Search for the cell housing the specified text and yield its (x, y) center coordinate. 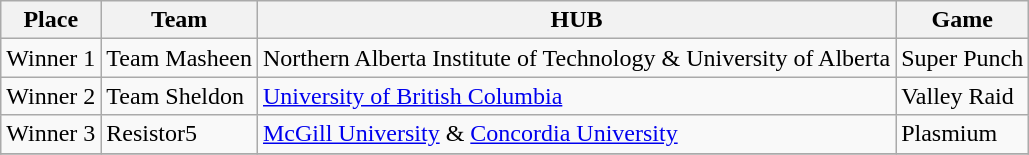
Place (51, 20)
Game (962, 20)
McGill University & Concordia University (576, 134)
Plasmium (962, 134)
Super Punch (962, 58)
Winner 2 (51, 96)
Team Masheen (180, 58)
HUB (576, 20)
Resistor5 (180, 134)
Team Sheldon (180, 96)
University of British Columbia (576, 96)
Northern Alberta Institute of Technology & University of Alberta (576, 58)
Winner 1 (51, 58)
Team (180, 20)
Valley Raid (962, 96)
Winner 3 (51, 134)
